Search for the cell housing the specified text and yield its (x, y) center coordinate. 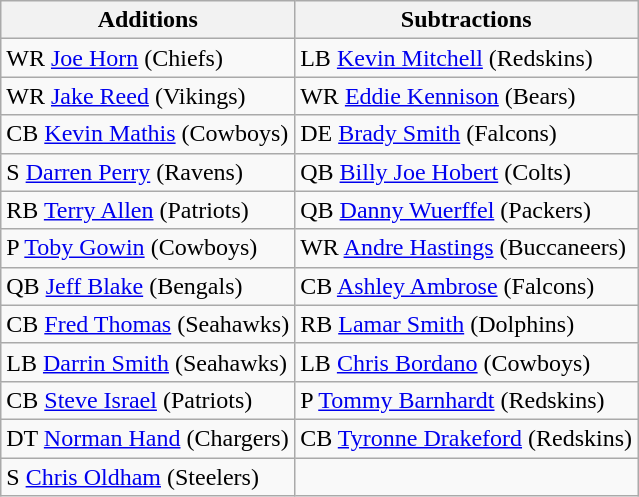
Subtractions (466, 20)
QB Billy Joe Hobert (Colts) (466, 172)
DE Brady Smith (Falcons) (466, 134)
RB Terry Allen (Patriots) (148, 210)
P Toby Gowin (Cowboys) (148, 248)
CB Kevin Mathis (Cowboys) (148, 134)
WR Joe Horn (Chiefs) (148, 58)
QB Danny Wuerffel (Packers) (466, 210)
Additions (148, 20)
S Darren Perry (Ravens) (148, 172)
WR Eddie Kennison (Bears) (466, 96)
WR Jake Reed (Vikings) (148, 96)
LB Chris Bordano (Cowboys) (466, 362)
P Tommy Barnhardt (Redskins) (466, 400)
CB Steve Israel (Patriots) (148, 400)
CB Ashley Ambrose (Falcons) (466, 286)
S Chris Oldham (Steelers) (148, 477)
CB Tyronne Drakeford (Redskins) (466, 438)
CB Fred Thomas (Seahawks) (148, 324)
QB Jeff Blake (Bengals) (148, 286)
LB Kevin Mitchell (Redskins) (466, 58)
LB Darrin Smith (Seahawks) (148, 362)
DT Norman Hand (Chargers) (148, 438)
RB Lamar Smith (Dolphins) (466, 324)
WR Andre Hastings (Buccaneers) (466, 248)
